Search for the cell housing the specified text and yield its [X, Y] center coordinate. 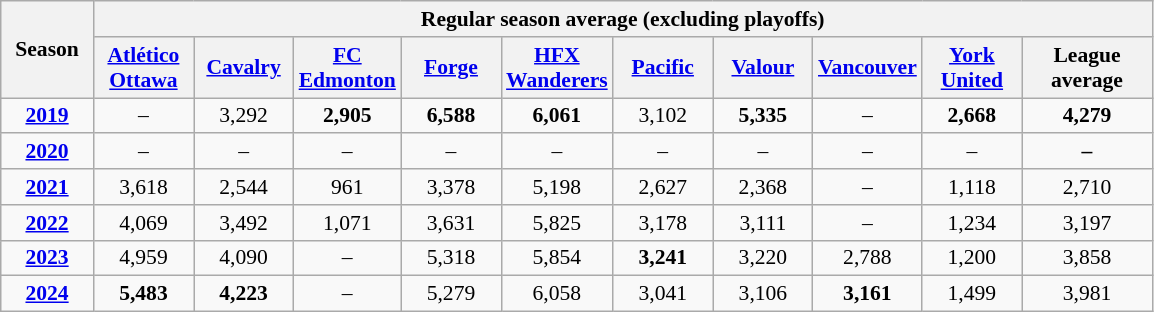
3,220 [763, 258]
3,492 [244, 223]
3,041 [663, 294]
5,198 [557, 187]
4,959 [143, 258]
1,200 [972, 258]
Season [48, 50]
3,981 [1087, 294]
Atlético Ottawa [143, 68]
5,318 [451, 258]
York United [972, 68]
1,118 [972, 187]
6,058 [557, 294]
3,161 [868, 294]
3,197 [1087, 223]
FC Edmonton [348, 68]
Vancouver [868, 68]
2020 [48, 152]
3,178 [663, 223]
2,368 [763, 187]
4,069 [143, 223]
2,788 [868, 258]
2021 [48, 187]
4,279 [1087, 116]
5,825 [557, 223]
6,588 [451, 116]
Valour [763, 68]
League average [1087, 68]
2,627 [663, 187]
3,106 [763, 294]
6,061 [557, 116]
961 [348, 187]
3,111 [763, 223]
HFX Wanderers [557, 68]
3,618 [143, 187]
2023 [48, 258]
2024 [48, 294]
Pacific [663, 68]
3,241 [663, 258]
5,335 [763, 116]
1,234 [972, 223]
3,378 [451, 187]
5,854 [557, 258]
1,499 [972, 294]
5,279 [451, 294]
2,710 [1087, 187]
4,090 [244, 258]
5,483 [143, 294]
Cavalry [244, 68]
Regular season average (excluding playoffs) [622, 19]
3,292 [244, 116]
2019 [48, 116]
4,223 [244, 294]
2,668 [972, 116]
2,905 [348, 116]
Forge [451, 68]
2,544 [244, 187]
1,071 [348, 223]
3,631 [451, 223]
3,858 [1087, 258]
3,102 [663, 116]
2022 [48, 223]
